For the text-containing cell, return its midpoint in (x, y) coordinate format. 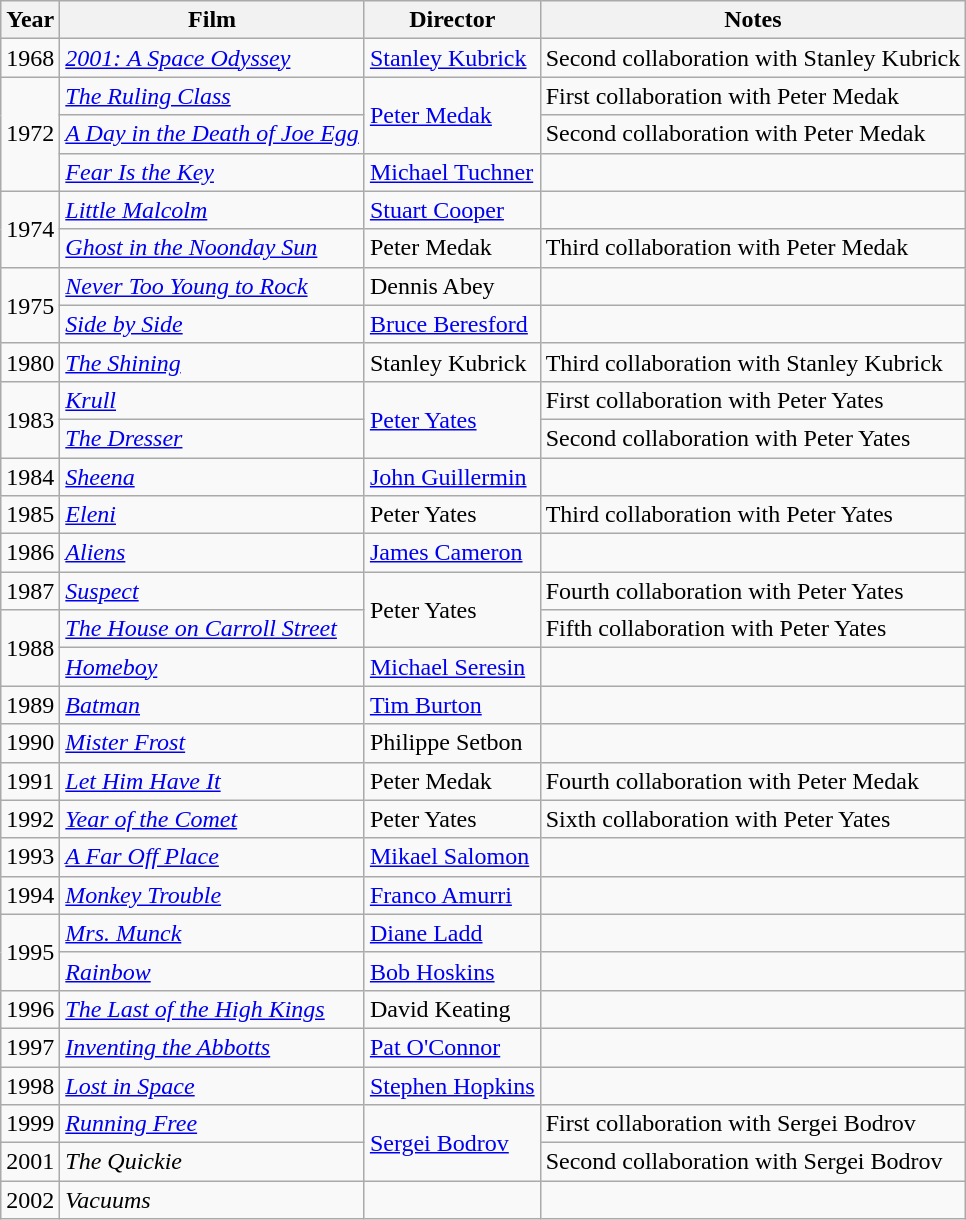
The House on Carroll Street (212, 629)
1996 (30, 1009)
Michael Seresin (452, 667)
First collaboration with Peter Medak (753, 96)
Pat O'Connor (452, 1047)
Mikael Salomon (452, 857)
Second collaboration with Sergei Bodrov (753, 1162)
Diane Ladd (452, 933)
Director (452, 20)
Little Malcolm (212, 210)
Year (30, 20)
First collaboration with Peter Yates (753, 400)
Running Free (212, 1124)
Homeboy (212, 667)
The Shining (212, 362)
1992 (30, 819)
1997 (30, 1047)
Rainbow (212, 971)
Second collaboration with Stanley Kubrick (753, 58)
Sergei Bodrov (452, 1143)
1974 (30, 229)
1993 (30, 857)
Monkey Trouble (212, 895)
Dennis Abey (452, 286)
The Dresser (212, 438)
1991 (30, 781)
John Guillermin (452, 477)
Aliens (212, 553)
Bruce Beresford (452, 324)
Stuart Cooper (452, 210)
Sheena (212, 477)
1985 (30, 515)
Inventing the Abbotts (212, 1047)
Fear Is the Key (212, 172)
Suspect (212, 591)
Third collaboration with Stanley Kubrick (753, 362)
Sixth collaboration with Peter Yates (753, 819)
1994 (30, 895)
Philippe Setbon (452, 743)
A Far Off Place (212, 857)
Michael Tuchner (452, 172)
Third collaboration with Peter Yates (753, 515)
1986 (30, 553)
The Last of the High Kings (212, 1009)
Mrs. Munck (212, 933)
1987 (30, 591)
The Quickie (212, 1162)
Batman (212, 705)
1983 (30, 419)
Let Him Have It (212, 781)
1998 (30, 1085)
1989 (30, 705)
Tim Burton (452, 705)
2001: A Space Odyssey (212, 58)
1999 (30, 1124)
Mister Frost (212, 743)
Third collaboration with Peter Medak (753, 248)
Fifth collaboration with Peter Yates (753, 629)
Year of the Comet (212, 819)
The Ruling Class (212, 96)
Franco Amurri (452, 895)
Ghost in the Noonday Sun (212, 248)
1995 (30, 952)
1975 (30, 305)
Notes (753, 20)
Vacuums (212, 1200)
Fourth collaboration with Peter Yates (753, 591)
Stephen Hopkins (452, 1085)
1972 (30, 134)
Lost in Space (212, 1085)
Bob Hoskins (452, 971)
First collaboration with Sergei Bodrov (753, 1124)
Side by Side (212, 324)
1990 (30, 743)
2001 (30, 1162)
David Keating (452, 1009)
Film (212, 20)
Never Too Young to Rock (212, 286)
Second collaboration with Peter Medak (753, 134)
1980 (30, 362)
A Day in the Death of Joe Egg (212, 134)
Second collaboration with Peter Yates (753, 438)
Krull (212, 400)
Fourth collaboration with Peter Medak (753, 781)
James Cameron (452, 553)
2002 (30, 1200)
1988 (30, 648)
1984 (30, 477)
Eleni (212, 515)
1968 (30, 58)
